Return the (x, y) coordinate for the center point of the cell that contains the specified text.  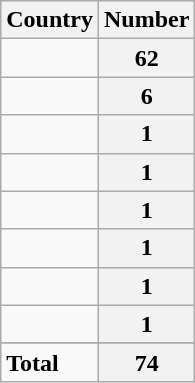
62 (146, 58)
Total (50, 362)
74 (146, 362)
Country (50, 20)
Number (146, 20)
6 (146, 96)
